Capture the cell that displays the provided text and extract its (x, y) central coordinate. 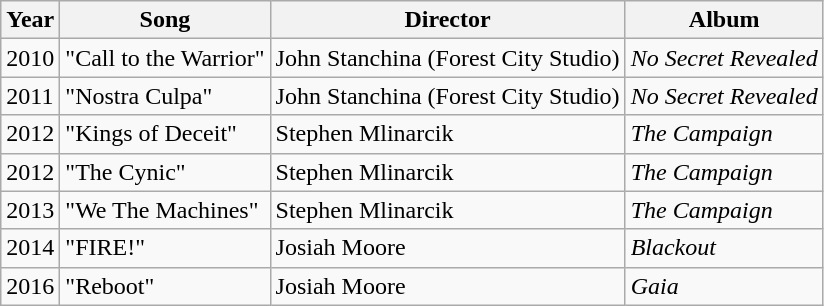
"We The Machines" (165, 210)
2013 (30, 210)
2010 (30, 58)
"Reboot" (165, 286)
Album (724, 20)
"Nostra Culpa" (165, 96)
2014 (30, 248)
"Call to the Warrior" (165, 58)
"The Cynic" (165, 172)
Gaia (724, 286)
"FIRE!" (165, 248)
2011 (30, 96)
2016 (30, 286)
Year (30, 20)
Blackout (724, 248)
Song (165, 20)
"Kings of Deceit" (165, 134)
Director (448, 20)
